Find where the given text appears and provide that cell's center as (X, Y) coordinate. 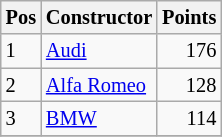
Constructor (99, 17)
176 (189, 51)
3 (21, 118)
1 (21, 51)
128 (189, 85)
114 (189, 118)
Points (189, 17)
2 (21, 85)
Alfa Romeo (99, 85)
BMW (99, 118)
Audi (99, 51)
Pos (21, 17)
